Scan for the cell matching the given text and deliver its (X, Y) coordinate at center. 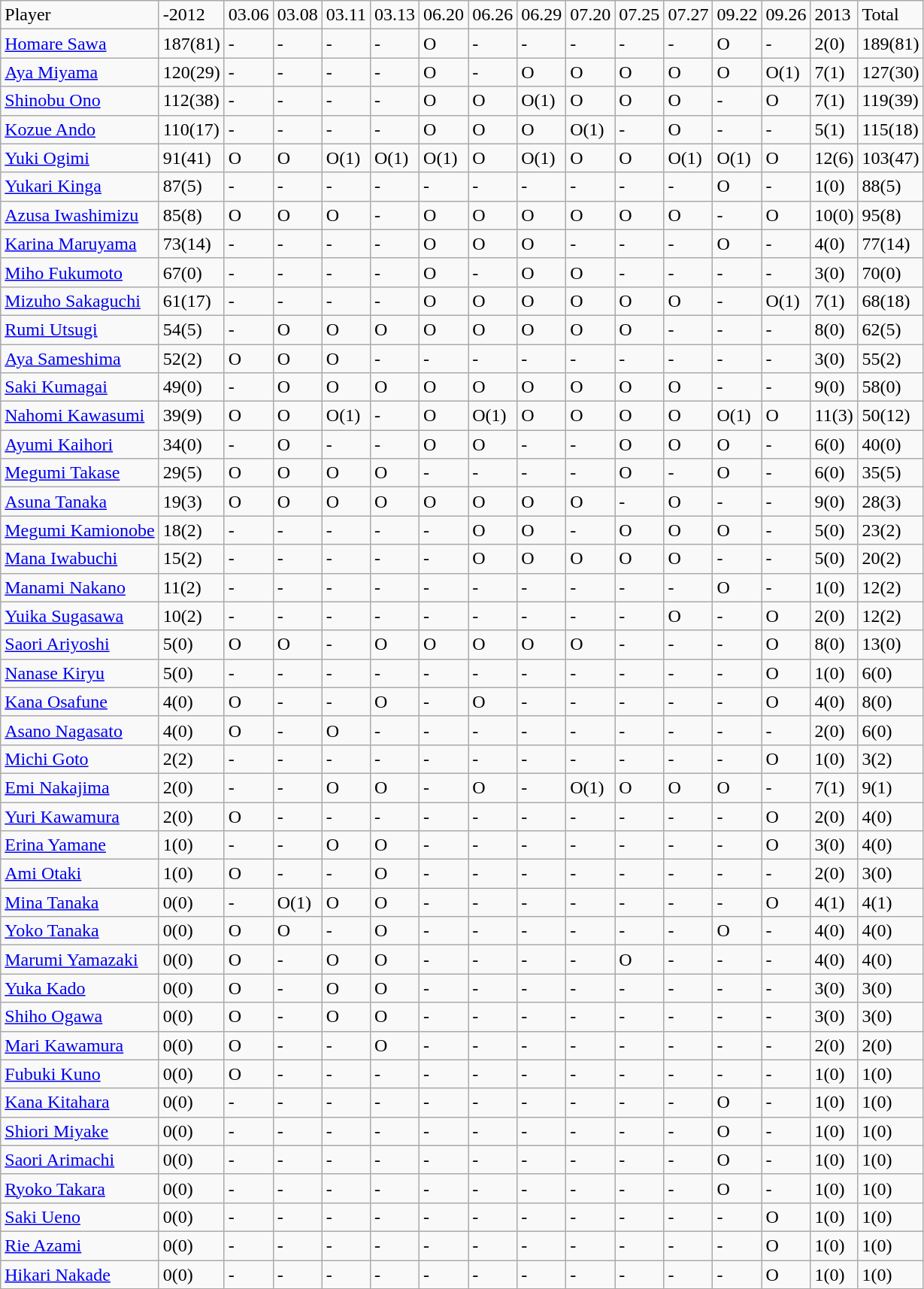
Yukari Kinga (80, 187)
10(2) (191, 616)
Karina Maruyama (80, 244)
Aya Sameshima (80, 359)
Marumi Yamazaki (80, 960)
Total (890, 15)
70(0) (890, 272)
09.22 (737, 15)
9(1) (890, 787)
Miho Fukumoto (80, 272)
23(2) (890, 530)
Rumi Utsugi (80, 329)
120(29) (191, 72)
77(14) (890, 244)
Player (80, 15)
68(18) (890, 301)
20(2) (890, 559)
2(2) (191, 759)
Mana Iwabuchi (80, 559)
Ryoko Takara (80, 1188)
67(0) (191, 272)
103(47) (890, 158)
54(5) (191, 329)
Erina Yamane (80, 845)
34(0) (191, 444)
40(0) (890, 444)
Ami Otaki (80, 874)
Saki Ueno (80, 1217)
Emi Nakajima (80, 787)
2013 (835, 15)
39(9) (191, 416)
Manami Nakano (80, 587)
189(81) (890, 44)
03.11 (346, 15)
Asano Nagasato (80, 730)
11(3) (835, 416)
07.20 (591, 15)
13(0) (890, 644)
19(3) (191, 502)
110(17) (191, 129)
Homare Sawa (80, 44)
Rie Azami (80, 1245)
06.20 (444, 15)
-2012 (191, 15)
49(0) (191, 387)
88(5) (890, 187)
Saori Ariyoshi (80, 644)
10(0) (835, 215)
Shiori Miyake (80, 1131)
85(8) (191, 215)
62(5) (890, 329)
Kana Osafune (80, 702)
28(3) (890, 502)
Shiho Ogawa (80, 1017)
Mina Tanaka (80, 902)
Yuki Ogimi (80, 158)
18(2) (191, 530)
5(1) (835, 129)
35(5) (890, 473)
58(0) (890, 387)
Yuika Sugasawa (80, 616)
Shinobu Ono (80, 101)
127(30) (890, 72)
61(17) (191, 301)
09.26 (786, 15)
07.27 (689, 15)
Michi Goto (80, 759)
Kozue Ando (80, 129)
95(8) (890, 215)
11(2) (191, 587)
15(2) (191, 559)
Mari Kawamura (80, 1045)
Fubuki Kuno (80, 1074)
07.25 (639, 15)
91(41) (191, 158)
73(14) (191, 244)
Azusa Iwashimizu (80, 215)
03.08 (298, 15)
Aya Miyama (80, 72)
Megumi Kamionobe (80, 530)
3(2) (890, 759)
119(39) (890, 101)
03.06 (248, 15)
Megumi Takase (80, 473)
50(12) (890, 416)
87(5) (191, 187)
03.13 (394, 15)
29(5) (191, 473)
Mizuho Sakaguchi (80, 301)
Kana Kitahara (80, 1102)
06.29 (541, 15)
Nanase Kiryu (80, 673)
Saki Kumagai (80, 387)
112(38) (191, 101)
52(2) (191, 359)
Hikari Nakade (80, 1275)
12(6) (835, 158)
Asuna Tanaka (80, 502)
Yuri Kawamura (80, 816)
55(2) (890, 359)
187(81) (191, 44)
06.26 (493, 15)
115(18) (890, 129)
Nahomi Kawasumi (80, 416)
Yuka Kado (80, 988)
Saori Arimachi (80, 1160)
Yoko Tanaka (80, 931)
Ayumi Kaihori (80, 444)
